Locate the cell with the specified text and output its (x, y) center coordinate. 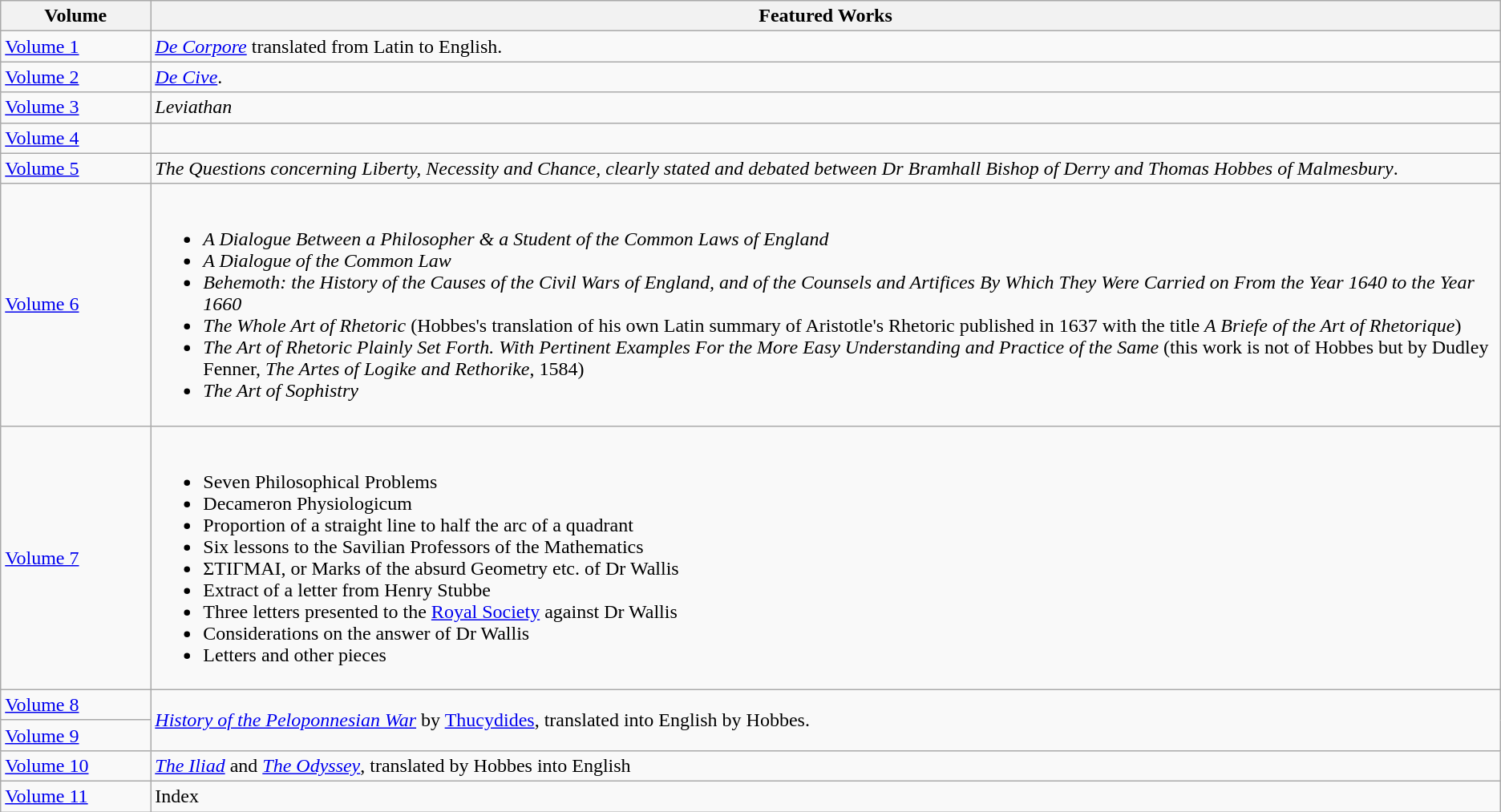
Volume 11 (75, 796)
History of the Peloponnesian War by Thucydides, translated into English by Hobbes. (826, 720)
Leviathan (826, 107)
De Cive. (826, 77)
Volume 6 (75, 305)
Index (826, 796)
De Corpore translated from Latin to English. (826, 46)
Volume 9 (75, 735)
Featured Works (826, 16)
Volume 3 (75, 107)
The Iliad and The Odyssey, translated by Hobbes into English (826, 766)
Volume 10 (75, 766)
Volume 8 (75, 705)
Volume 5 (75, 168)
Volume 2 (75, 77)
Volume (75, 16)
Volume 7 (75, 558)
Volume 1 (75, 46)
Volume 4 (75, 138)
